Pinpoint the cell where the given text exists, returning its (X, Y) midpoint coordinate. 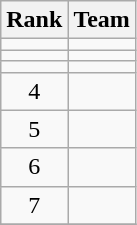
7 (34, 205)
6 (34, 167)
Rank (34, 20)
5 (34, 129)
4 (34, 91)
Team (102, 20)
